Capture the cell that displays the provided text and extract its [X, Y] central coordinate. 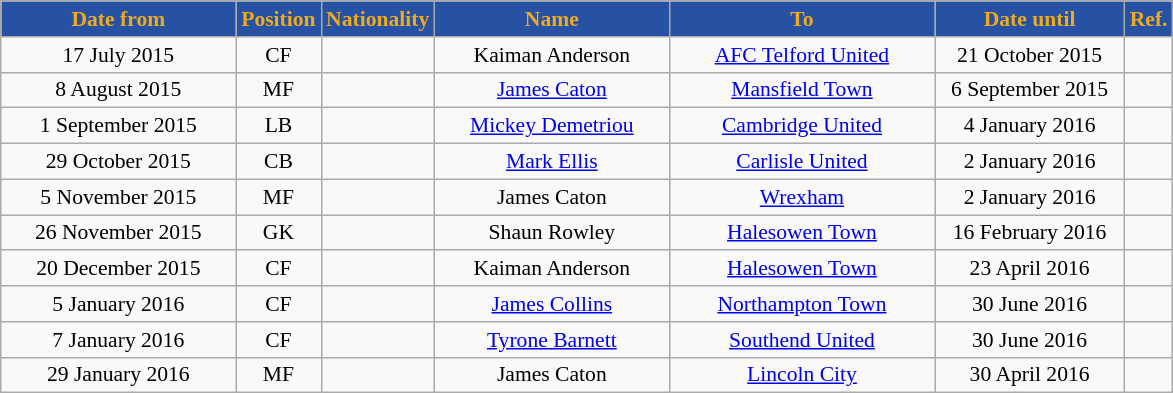
Shaun Rowley [552, 233]
6 September 2015 [1030, 90]
23 April 2016 [1030, 269]
CB [278, 162]
Date from [118, 19]
Ref. [1149, 19]
8 August 2015 [118, 90]
4 January 2016 [1030, 126]
29 January 2016 [118, 375]
To [802, 19]
AFC Telford United [802, 55]
James Collins [552, 304]
Northampton Town [802, 304]
Cambridge United [802, 126]
26 November 2015 [118, 233]
Nationality [378, 19]
16 February 2016 [1030, 233]
21 October 2015 [1030, 55]
Southend United [802, 340]
Position [278, 19]
Mark Ellis [552, 162]
Lincoln City [802, 375]
Carlisle United [802, 162]
Wrexham [802, 197]
Mansfield Town [802, 90]
5 January 2016 [118, 304]
30 April 2016 [1030, 375]
29 October 2015 [118, 162]
5 November 2015 [118, 197]
GK [278, 233]
Name [552, 19]
17 July 2015 [118, 55]
LB [278, 126]
Tyrone Barnett [552, 340]
20 December 2015 [118, 269]
7 January 2016 [118, 340]
1 September 2015 [118, 126]
Date until [1030, 19]
Mickey Demetriou [552, 126]
